Capture the cell that displays the provided text and extract its [x, y] central coordinate. 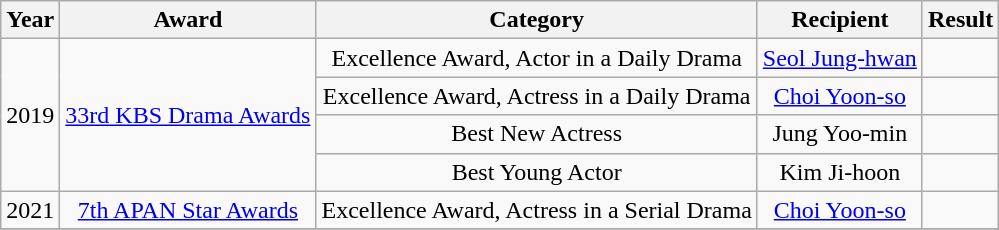
Recipient [840, 20]
Jung Yoo-min [840, 134]
Year [30, 20]
7th APAN Star Awards [188, 210]
Result [960, 20]
2021 [30, 210]
Excellence Award, Actress in a Daily Drama [536, 96]
Excellence Award, Actor in a Daily Drama [536, 58]
Kim Ji-hoon [840, 172]
Award [188, 20]
Best Young Actor [536, 172]
2019 [30, 115]
Excellence Award, Actress in a Serial Drama [536, 210]
Category [536, 20]
Best New Actress [536, 134]
33rd KBS Drama Awards [188, 115]
Seol Jung-hwan [840, 58]
